From the cell containing the given text, extract its center point as [X, Y] coordinate. 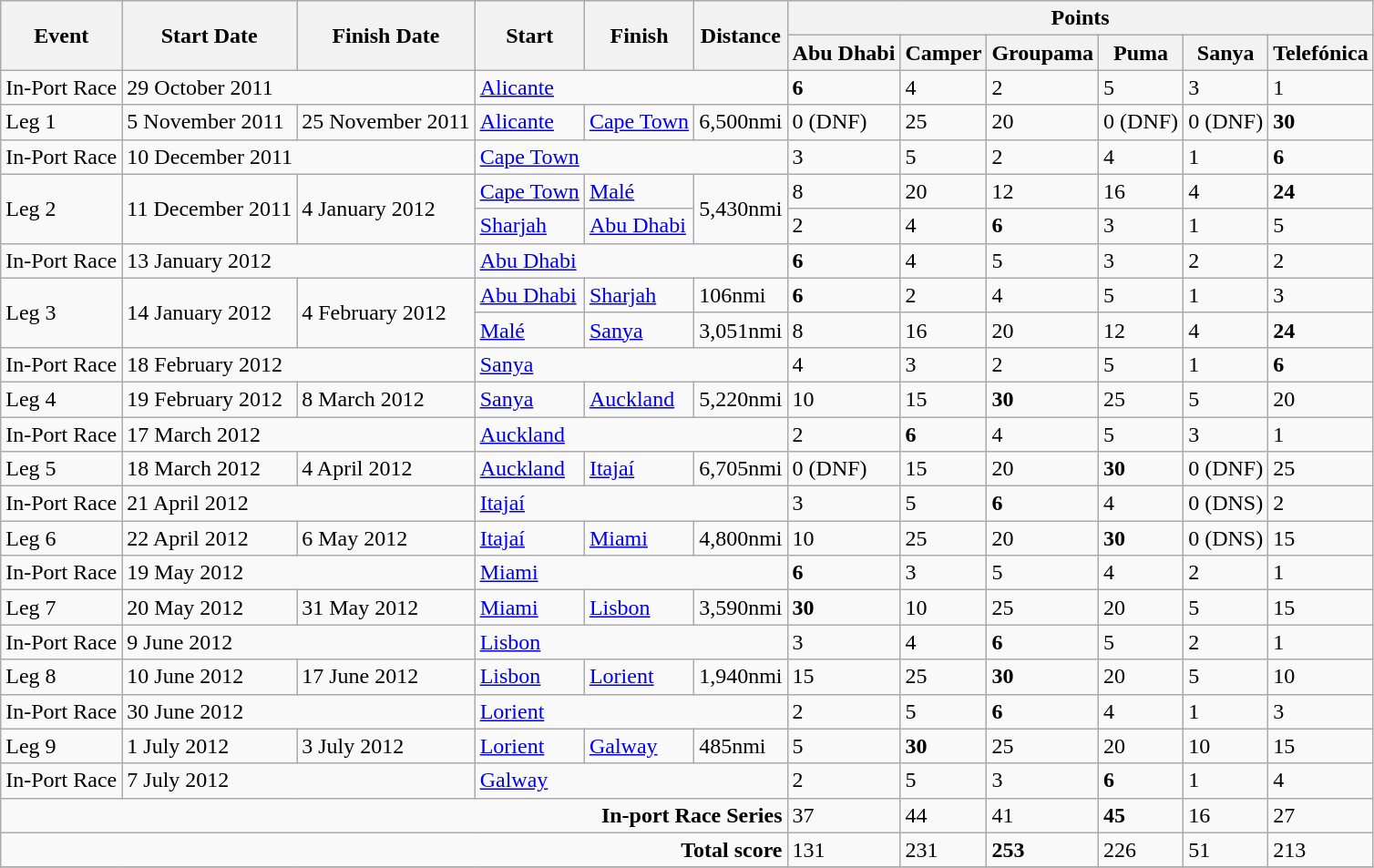
20 May 2012 [210, 608]
231 [944, 850]
Leg 8 [62, 677]
44 [944, 815]
Distance [741, 36]
Start [529, 36]
1 July 2012 [210, 746]
485nmi [741, 746]
11 December 2011 [210, 209]
6,705nmi [741, 469]
21 April 2012 [299, 504]
17 March 2012 [299, 434]
Finish Date [386, 36]
Leg 1 [62, 122]
226 [1141, 850]
8 March 2012 [386, 399]
17 June 2012 [386, 677]
Event [62, 36]
19 February 2012 [210, 399]
3 July 2012 [386, 746]
27 [1321, 815]
Leg 4 [62, 399]
In-port Race Series [394, 815]
5 November 2011 [210, 122]
6,500nmi [741, 122]
3,590nmi [741, 608]
253 [1042, 850]
9 June 2012 [299, 642]
Leg 2 [62, 209]
4 January 2012 [386, 209]
6 May 2012 [386, 538]
10 June 2012 [210, 677]
5,430nmi [741, 209]
4,800nmi [741, 538]
30 June 2012 [299, 711]
Puma [1141, 53]
10 December 2011 [299, 157]
31 May 2012 [386, 608]
18 February 2012 [299, 364]
Leg 3 [62, 312]
37 [844, 815]
Finish [639, 36]
Leg 6 [62, 538]
41 [1042, 815]
Points [1081, 18]
Start Date [210, 36]
22 April 2012 [210, 538]
Total score [394, 850]
51 [1226, 850]
Telefónica [1321, 53]
29 October 2011 [299, 87]
131 [844, 850]
Leg 9 [62, 746]
45 [1141, 815]
18 March 2012 [210, 469]
25 November 2011 [386, 122]
1,940nmi [741, 677]
Groupama [1042, 53]
106nmi [741, 295]
4 April 2012 [386, 469]
213 [1321, 850]
Leg 7 [62, 608]
13 January 2012 [299, 260]
Camper [944, 53]
19 May 2012 [299, 573]
7 July 2012 [299, 781]
5,220nmi [741, 399]
3,051nmi [741, 330]
14 January 2012 [210, 312]
Leg 5 [62, 469]
4 February 2012 [386, 312]
